From the cell containing the given text, extract its center point as (x, y) coordinate. 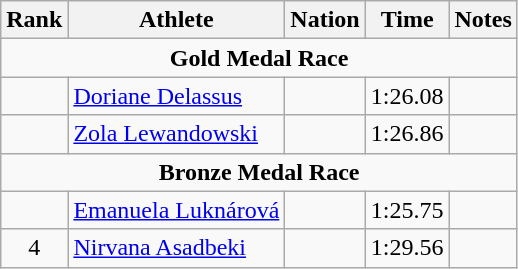
Gold Medal Race (260, 58)
Bronze Medal Race (260, 172)
1:25.75 (407, 210)
Athlete (176, 20)
Nation (325, 20)
Time (407, 20)
Doriane Delassus (176, 96)
1:26.08 (407, 96)
Nirvana Asadbeki (176, 248)
Notes (483, 20)
Emanuela Luknárová (176, 210)
1:29.56 (407, 248)
1:26.86 (407, 134)
Zola Lewandowski (176, 134)
4 (34, 248)
Rank (34, 20)
